Detect which cell encompasses the target text, then output its (x, y) center coordinate. 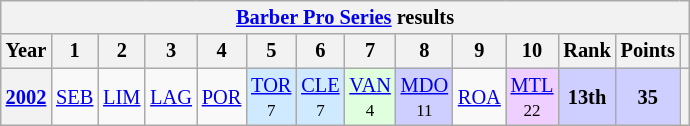
MDO11 (424, 97)
TOR7 (271, 97)
Year (26, 51)
8 (424, 51)
35 (648, 97)
2 (122, 51)
6 (320, 51)
LIM (122, 97)
7 (370, 51)
2002 (26, 97)
VAN4 (370, 97)
1 (74, 51)
9 (480, 51)
5 (271, 51)
ROA (480, 97)
LAG (171, 97)
SEB (74, 97)
POR (222, 97)
Barber Pro Series results (346, 17)
CLE7 (320, 97)
10 (532, 51)
Rank (586, 51)
4 (222, 51)
3 (171, 51)
MTL22 (532, 97)
13th (586, 97)
Points (648, 51)
